Pinpoint the cell where the given text exists, returning its (X, Y) midpoint coordinate. 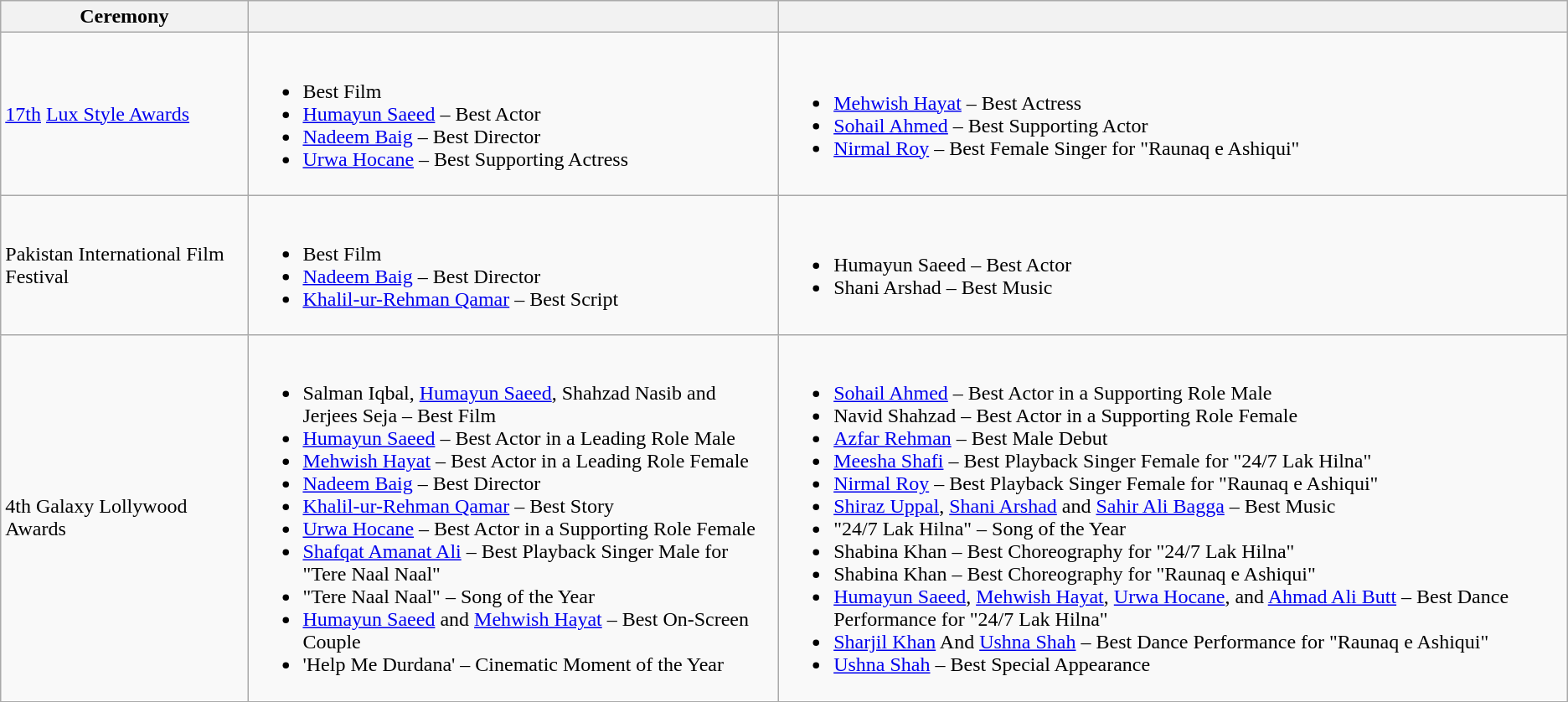
17th Lux Style Awards (124, 114)
Best FilmHumayun Saeed – Best ActorNadeem Baig – Best DirectorUrwa Hocane – Best Supporting Actress (513, 114)
Humayun Saeed – Best ActorShani Arshad – Best Music (1173, 265)
Pakistan International Film Festival (124, 265)
Best FilmNadeem Baig – Best DirectorKhalil-ur-Rehman Qamar – Best Script (513, 265)
Ceremony (124, 17)
Mehwish Hayat – Best ActressSohail Ahmed – Best Supporting ActorNirmal Roy – Best Female Singer for "Raunaq e Ashiqui" (1173, 114)
4th Galaxy Lollywood Awards (124, 518)
